Scan for the cell matching the given text and deliver its (X, Y) coordinate at center. 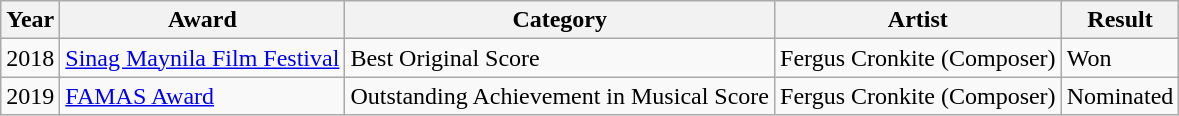
Year (30, 20)
Category (560, 20)
Nominated (1120, 96)
Sinag Maynila Film Festival (202, 58)
Outstanding Achievement in Musical Score (560, 96)
Best Original Score (560, 58)
2019 (30, 96)
Result (1120, 20)
2018 (30, 58)
Won (1120, 58)
Award (202, 20)
Artist (918, 20)
FAMAS Award (202, 96)
